For the text-containing cell, return its midpoint in (X, Y) coordinate format. 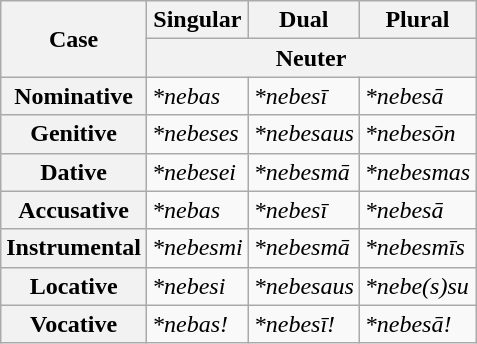
*nebesi (197, 286)
Genitive (74, 134)
*nebeses (197, 134)
*nebesmas (417, 172)
Vocative (74, 324)
Locative (74, 286)
*nebesmīs (417, 248)
Dual (304, 20)
*nebesōn (417, 134)
Neuter (310, 58)
Plural (417, 20)
Case (74, 39)
*nebesā! (417, 324)
*nebesī! (304, 324)
Nominative (74, 96)
Singular (197, 20)
Accusative (74, 210)
*nebe(s)su (417, 286)
*nebas! (197, 324)
Instrumental (74, 248)
Dative (74, 172)
*nebesmi (197, 248)
*nebesei (197, 172)
